Output the [X, Y] coordinate of the center of the cell containing the given text.  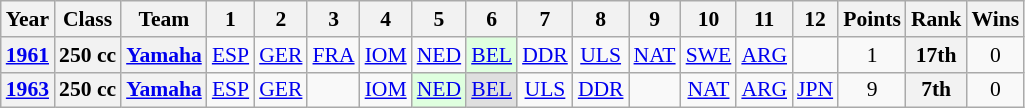
FRA [333, 55]
11 [764, 19]
Rank [936, 19]
Wins [995, 19]
2 [280, 19]
1963 [28, 90]
Year [28, 19]
5 [439, 19]
8 [601, 19]
6 [492, 19]
Team [164, 19]
10 [709, 19]
17th [936, 55]
7 [545, 19]
Class [88, 19]
1961 [28, 55]
4 [386, 19]
7th [936, 90]
12 [815, 19]
3 [333, 19]
SWE [709, 55]
JPN [815, 90]
Points [872, 19]
